Output the (x, y) coordinate of the center of the cell containing the given text.  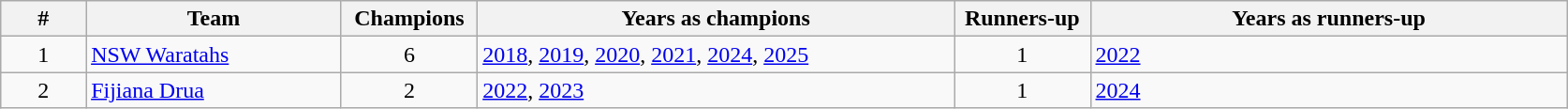
6 (408, 54)
Champions (408, 19)
Fijiana Drua (214, 90)
Runners-up (1023, 19)
2024 (1328, 90)
# (43, 19)
Team (214, 19)
Years as champions (716, 19)
Years as runners-up (1328, 19)
2022, 2023 (716, 90)
2018, 2019, 2020, 2021, 2024, 2025 (716, 54)
NSW Waratahs (214, 54)
2022 (1328, 54)
